Search for the cell housing the specified text and yield its [x, y] center coordinate. 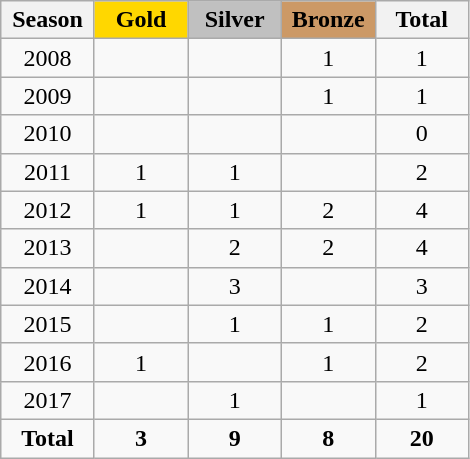
2011 [48, 172]
9 [235, 438]
Silver [235, 20]
2013 [48, 248]
0 [422, 134]
2016 [48, 362]
2014 [48, 286]
Gold [141, 20]
20 [422, 438]
2017 [48, 400]
Bronze [328, 20]
2008 [48, 58]
Season [48, 20]
2009 [48, 96]
2015 [48, 324]
2012 [48, 210]
8 [328, 438]
2010 [48, 134]
